Search for the cell housing the specified text and yield its [X, Y] center coordinate. 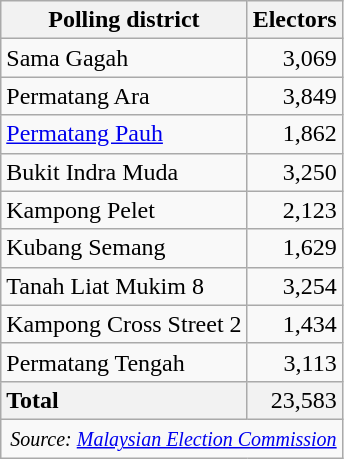
Permatang Pauh [124, 134]
Kubang Semang [124, 248]
Total [124, 400]
Permatang Ara [124, 96]
23,583 [294, 400]
Source: Malaysian Election Commission [172, 438]
Kampong Cross Street 2 [124, 324]
Polling district [124, 20]
3,254 [294, 286]
3,250 [294, 172]
Bukit Indra Muda [124, 172]
1,434 [294, 324]
3,069 [294, 58]
Kampong Pelet [124, 210]
Permatang Tengah [124, 362]
Electors [294, 20]
1,862 [294, 134]
3,113 [294, 362]
Tanah Liat Mukim 8 [124, 286]
2,123 [294, 210]
Sama Gagah [124, 58]
3,849 [294, 96]
1,629 [294, 248]
